Provide the [x, y] coordinate of the cell's center where the given text is located.  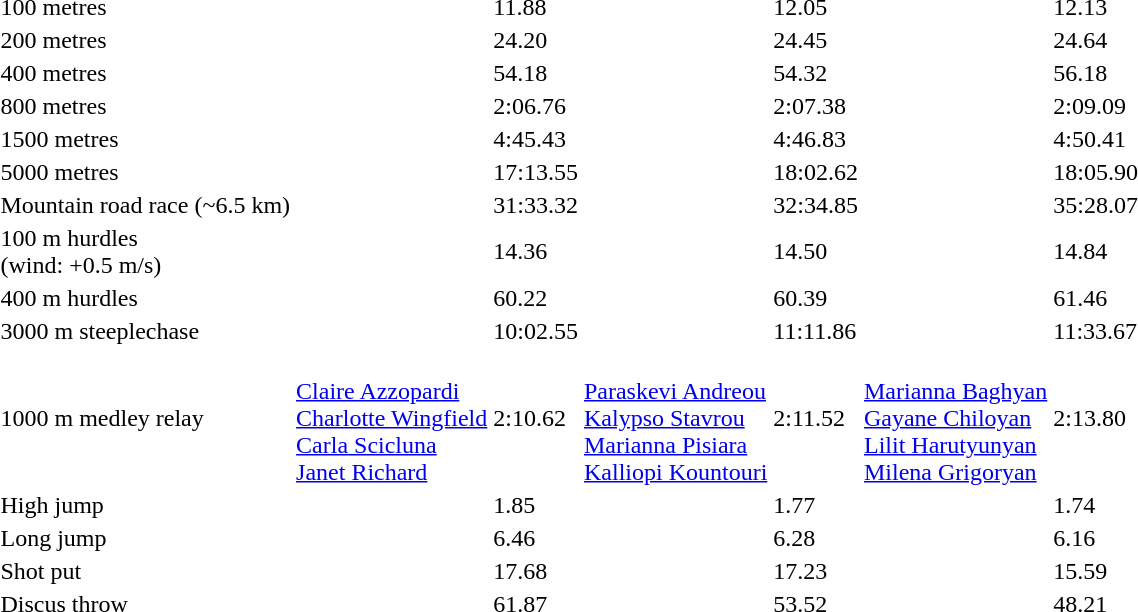
24.20 [536, 40]
Paraskevi AndreouKalypso StavrouMarianna PisiaraKalliopi Kountouri [675, 418]
60.39 [816, 298]
54.18 [536, 73]
32:34.85 [816, 205]
10:02.55 [536, 331]
Marianna BaghyanGayane ChiloyanLilit HarutyunyanMilena Grigoryan [955, 418]
18:02.62 [816, 172]
1.77 [816, 505]
17.23 [816, 571]
24.45 [816, 40]
2:07.38 [816, 106]
1.85 [536, 505]
6.28 [816, 538]
14.36 [536, 252]
54.32 [816, 73]
4:45.43 [536, 139]
Claire AzzopardiCharlotte WingfieldCarla SciclunaJanet Richard [392, 418]
31:33.32 [536, 205]
2:06.76 [536, 106]
4:46.83 [816, 139]
2:10.62 [536, 418]
60.22 [536, 298]
11:11.86 [816, 331]
6.46 [536, 538]
2:11.52 [816, 418]
14.50 [816, 252]
17.68 [536, 571]
17:13.55 [536, 172]
